Locate the cell with the specified text and output its (x, y) center coordinate. 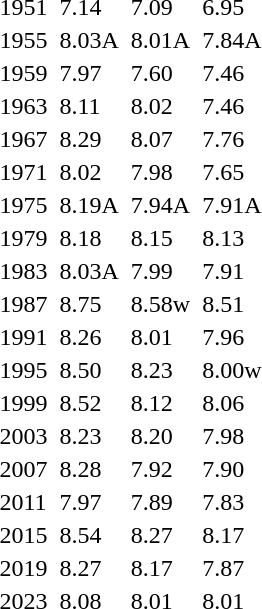
8.52 (89, 403)
7.89 (160, 502)
8.54 (89, 535)
8.11 (89, 106)
8.01 (160, 337)
8.12 (160, 403)
8.15 (160, 238)
7.92 (160, 469)
8.29 (89, 139)
7.94A (160, 205)
8.50 (89, 370)
8.18 (89, 238)
7.60 (160, 73)
8.28 (89, 469)
8.19A (89, 205)
8.01A (160, 40)
8.26 (89, 337)
8.07 (160, 139)
8.58w (160, 304)
7.98 (160, 172)
7.99 (160, 271)
8.20 (160, 436)
8.17 (160, 568)
8.75 (89, 304)
